Find where the given text appears and provide that cell's center as [X, Y] coordinate. 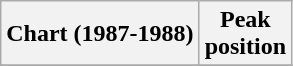
Chart (1987-1988) [100, 34]
Peak position [245, 34]
